Provide the (X, Y) coordinate of the cell's center where the given text is located.  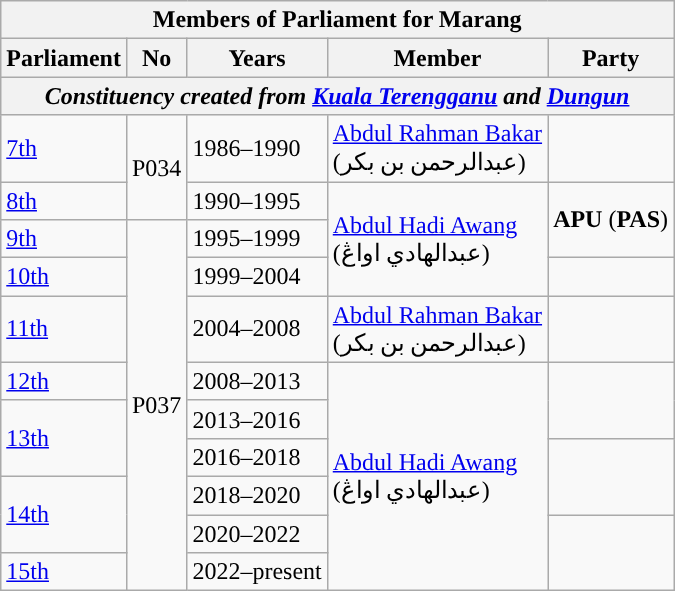
15th (64, 572)
14th (64, 514)
2020–2022 (257, 533)
P034 (156, 168)
APU (PAS) (611, 220)
2022–present (257, 572)
1999–2004 (257, 277)
2016–2018 (257, 457)
9th (64, 239)
2008–2013 (257, 381)
8th (64, 201)
1995–1999 (257, 239)
Party (611, 58)
1990–1995 (257, 201)
1986–1990 (257, 148)
Constituency created from Kuala Terengganu and Dungun (338, 96)
P037 (156, 406)
12th (64, 381)
Years (257, 58)
7th (64, 148)
11th (64, 330)
Parliament (64, 58)
Member (437, 58)
Members of Parliament for Marang (338, 20)
13th (64, 438)
2004–2008 (257, 330)
No (156, 58)
2013–2016 (257, 419)
2018–2020 (257, 495)
10th (64, 277)
